Determine the (x, y) coordinate at the center of the cell enclosing the given text.  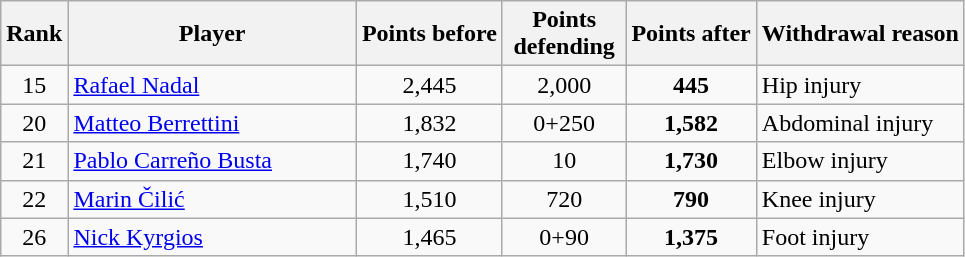
Abdominal injury (860, 123)
790 (691, 199)
1,510 (429, 199)
Points after (691, 34)
Nick Kyrgios (212, 237)
445 (691, 85)
Withdrawal reason (860, 34)
Player (212, 34)
1,740 (429, 161)
1,832 (429, 123)
Pablo Carreño Busta (212, 161)
22 (34, 199)
Foot injury (860, 237)
1,582 (691, 123)
21 (34, 161)
1,465 (429, 237)
Rank (34, 34)
2,000 (564, 85)
10 (564, 161)
20 (34, 123)
Matteo Berrettini (212, 123)
1,375 (691, 237)
Elbow injury (860, 161)
Points defending (564, 34)
Points before (429, 34)
1,730 (691, 161)
720 (564, 199)
0+90 (564, 237)
Knee injury (860, 199)
0+250 (564, 123)
Marin Čilić (212, 199)
15 (34, 85)
2,445 (429, 85)
Rafael Nadal (212, 85)
26 (34, 237)
Hip injury (860, 85)
